Detect which cell encompasses the target text, then output its [x, y] center coordinate. 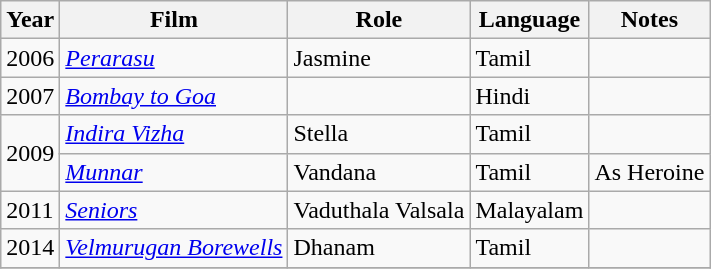
Seniors [174, 210]
Notes [650, 20]
Dhanam [379, 248]
2006 [30, 58]
Jasmine [379, 58]
Velmurugan Borewells [174, 248]
Vandana [379, 172]
Vaduthala Valsala [379, 210]
Role [379, 20]
Munnar [174, 172]
Perarasu [174, 58]
2009 [30, 153]
Malayalam [530, 210]
2014 [30, 248]
Indira Vizha [174, 134]
Year [30, 20]
Bombay to Goa [174, 96]
2011 [30, 210]
Film [174, 20]
Stella [379, 134]
Hindi [530, 96]
As Heroine [650, 172]
Language [530, 20]
2007 [30, 96]
